Locate the cell with the specified text and output its (x, y) center coordinate. 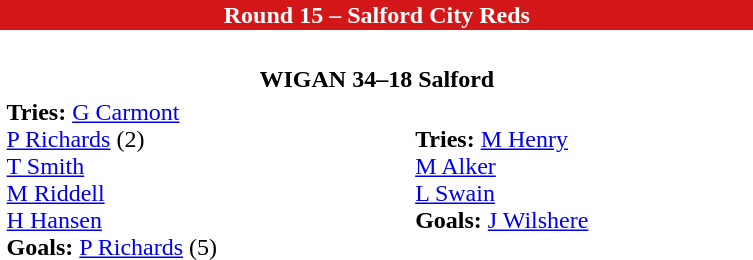
WIGAN 34–18 Salford (376, 79)
Round 15 – Salford City Reds (377, 15)
